Detect which cell encompasses the target text, then output its (x, y) center coordinate. 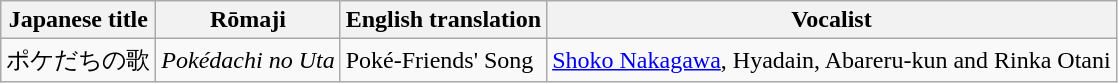
Pokédachi no Uta (248, 60)
Japanese title (78, 20)
ポケだちの歌 (78, 60)
Poké-Friends' Song (443, 60)
Rōmaji (248, 20)
English translation (443, 20)
Vocalist (832, 20)
Shoko Nakagawa, Hyadain, Abareru-kun and Rinka Otani (832, 60)
